Identify which cell holds the provided text, then report its [X, Y] central coordinate. 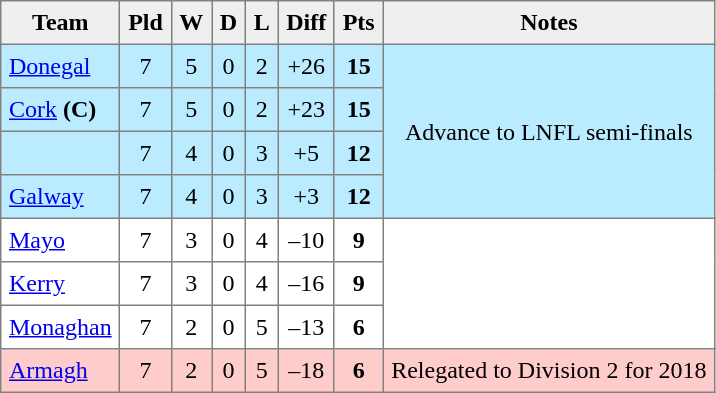
Armagh [60, 371]
Kerry [60, 284]
+5 [306, 153]
W [191, 23]
Mayo [60, 240]
+3 [306, 197]
–13 [306, 327]
Notes [549, 23]
Team [60, 23]
D [229, 23]
+26 [306, 66]
L [262, 23]
–10 [306, 240]
Relegated to Division 2 for 2018 [549, 371]
Diff [306, 23]
Pld [146, 23]
Pts [358, 23]
+23 [306, 110]
Monaghan [60, 327]
Donegal [60, 66]
–16 [306, 284]
Cork (C) [60, 110]
Galway [60, 197]
–18 [306, 371]
Advance to LNFL semi-finals [549, 131]
